Output the [x, y] coordinate of the center of the cell containing the given text.  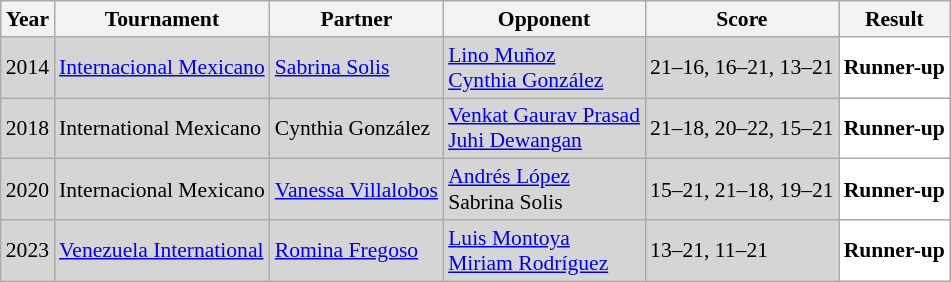
Cynthia González [356, 128]
Tournament [162, 19]
Romina Fregoso [356, 250]
13–21, 11–21 [742, 250]
Venezuela International [162, 250]
Andrés López Sabrina Solis [544, 190]
Score [742, 19]
2014 [28, 68]
Sabrina Solis [356, 68]
Year [28, 19]
Venkat Gaurav Prasad Juhi Dewangan [544, 128]
2018 [28, 128]
15–21, 21–18, 19–21 [742, 190]
Luis Montoya Miriam Rodríguez [544, 250]
2023 [28, 250]
Opponent [544, 19]
Result [894, 19]
International Mexicano [162, 128]
21–18, 20–22, 15–21 [742, 128]
Vanessa Villalobos [356, 190]
21–16, 16–21, 13–21 [742, 68]
Partner [356, 19]
Lino Muñoz Cynthia González [544, 68]
2020 [28, 190]
